Return [X, Y] of the center of cell containing provided text 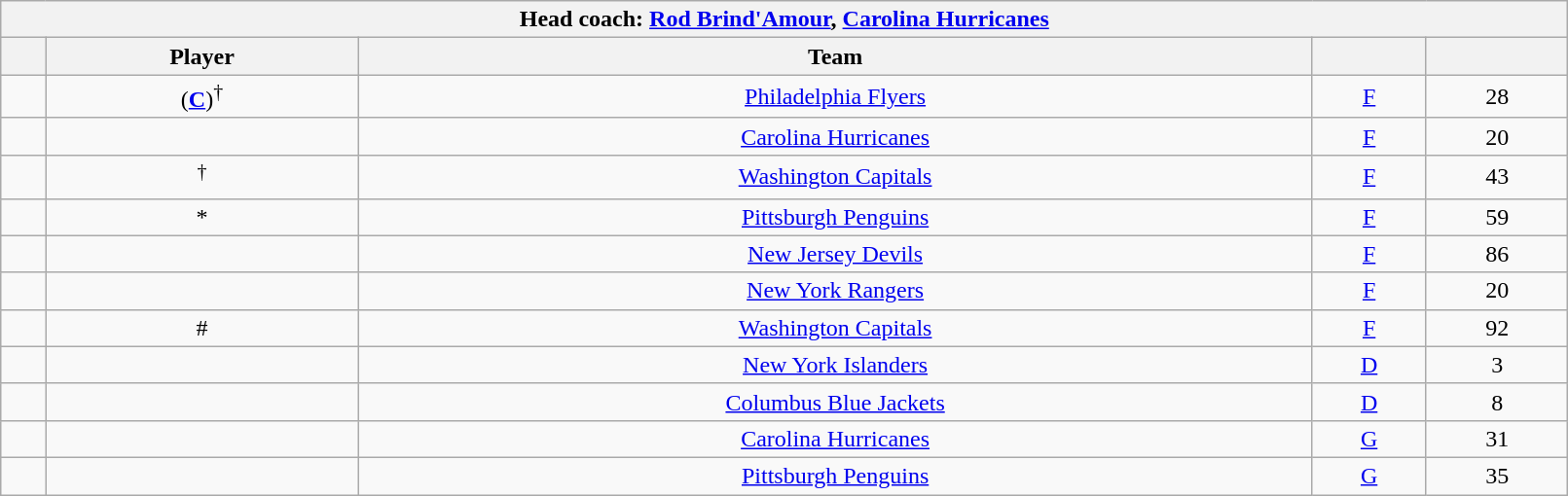
Head coach: Rod Brind'Amour, Carolina Hurricanes [784, 19]
8 [1497, 402]
Columbus Blue Jackets [835, 402]
New York Islanders [835, 365]
Player [202, 56]
59 [1497, 217]
92 [1497, 328]
35 [1497, 476]
New York Rangers [835, 291]
Team [835, 56]
86 [1497, 254]
# [202, 328]
3 [1497, 365]
New Jersey Devils [835, 254]
(C)† [202, 97]
† [202, 177]
* [202, 217]
28 [1497, 97]
Philadelphia Flyers [835, 97]
31 [1497, 439]
43 [1497, 177]
